Extract the (x, y) coordinate from the center of the cell holding the provided text.  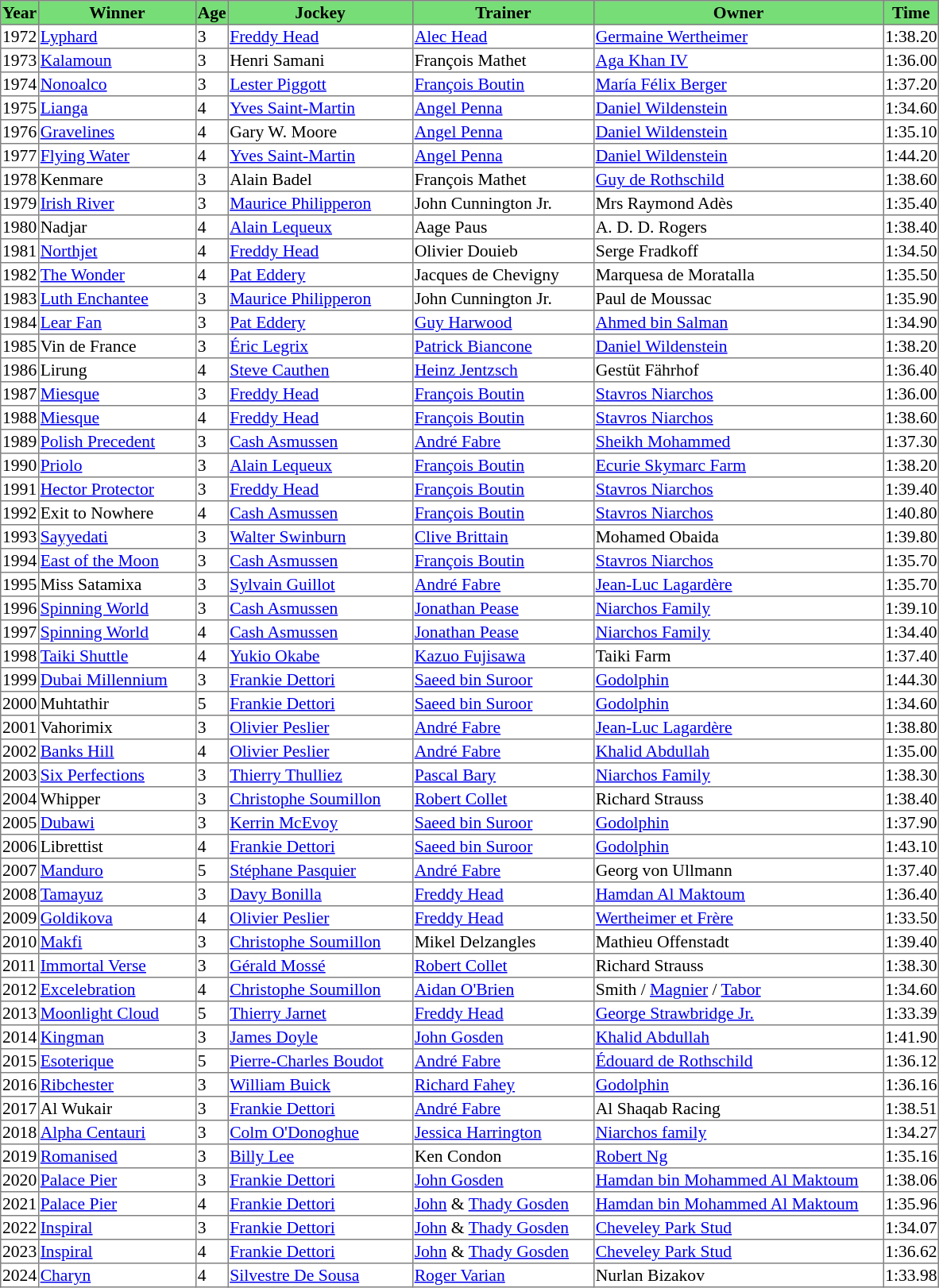
1994 (20, 561)
Kazuo Fujisawa (503, 656)
1985 (20, 346)
2009 (20, 918)
Gary W. Moore (320, 132)
Tamayuz (117, 894)
Mathieu Offenstadt (738, 942)
Trainer (503, 13)
Pascal Bary (503, 775)
The Wonder (117, 275)
Guy de Rothschild (738, 179)
1990 (20, 465)
1:37.30 (911, 442)
1977 (20, 156)
1975 (20, 108)
2006 (20, 846)
Year (20, 13)
1989 (20, 442)
Polish Precedent (117, 442)
2003 (20, 775)
1982 (20, 275)
Dubawi (117, 823)
1:34.90 (911, 322)
Davy Bonilla (320, 894)
2019 (20, 1156)
Alec Head (503, 37)
Esoterique (117, 1061)
1:34.27 (911, 1132)
Éric Legrix (320, 346)
Lianga (117, 108)
2018 (20, 1132)
Georg von Ullmann (738, 870)
Charyn (117, 1275)
Makfi (117, 942)
1:34.40 (911, 632)
1:34.07 (911, 1228)
Lyphard (117, 37)
Hector Protector (117, 489)
Clive Brittain (503, 537)
1:35.16 (911, 1156)
Banks Hill (117, 751)
Roger Varian (503, 1275)
Flying Water (117, 156)
Aidan O'Brien (503, 989)
Priolo (117, 465)
Richard Fahey (503, 1085)
2014 (20, 1037)
1:36.16 (911, 1085)
George Strawbridge Jr. (738, 1013)
Miss Satamixa (117, 584)
Muhtathir (117, 704)
2007 (20, 870)
1995 (20, 584)
Thierry Thulliez (320, 775)
1:33.39 (911, 1013)
Al Shaqab Racing (738, 1109)
1:40.80 (911, 513)
1984 (20, 322)
Édouard de Rothschild (738, 1061)
1988 (20, 418)
1:35.96 (911, 1204)
Lear Fan (117, 322)
Stéphane Pasquier (320, 870)
Billy Lee (320, 1156)
Age (211, 13)
1:37.90 (911, 823)
2001 (20, 727)
1:39.10 (911, 608)
Vin de France (117, 346)
1979 (20, 203)
Lirung (117, 370)
1:44.20 (911, 156)
1:36.12 (911, 1061)
Yukio Okabe (320, 656)
James Doyle (320, 1037)
Kerrin McEvoy (320, 823)
1:35.50 (911, 275)
1998 (20, 656)
Gravelines (117, 132)
2010 (20, 942)
Taiki Farm (738, 656)
1980 (20, 227)
William Buick (320, 1085)
2016 (20, 1085)
Sayyedati (117, 537)
Jockey (320, 13)
Hamdan Al Maktoum (738, 894)
María Félix Berger (738, 84)
Sylvain Guillot (320, 584)
Jacques de Chevigny (503, 275)
Manduro (117, 870)
1:34.50 (911, 251)
Niarchos family (738, 1132)
Kalamoun (117, 60)
2005 (20, 823)
Exit to Nowhere (117, 513)
1:44.30 (911, 680)
2023 (20, 1251)
1:33.50 (911, 918)
1993 (20, 537)
Aga Khan IV (738, 60)
Ribchester (117, 1085)
1973 (20, 60)
Olivier Douieb (503, 251)
Goldikova (117, 918)
Al Wukair (117, 1109)
1996 (20, 608)
2004 (20, 799)
Ken Condon (503, 1156)
East of the Moon (117, 561)
1991 (20, 489)
1:41.90 (911, 1037)
2017 (20, 1109)
Thierry Jarnet (320, 1013)
Vahorimix (117, 727)
Librettist (117, 846)
Nonoalco (117, 84)
Colm O'Donoghue (320, 1132)
Nurlan Bizakov (738, 1275)
Marquesa de Moratalla (738, 275)
2021 (20, 1204)
Irish River (117, 203)
1978 (20, 179)
1997 (20, 632)
1:35.40 (911, 203)
1976 (20, 132)
Henri Samani (320, 60)
Guy Harwood (503, 322)
Serge Fradkoff (738, 251)
2008 (20, 894)
2024 (20, 1275)
1:38.80 (911, 727)
1981 (20, 251)
Kenmare (117, 179)
Taiki Shuttle (117, 656)
1986 (20, 370)
1974 (20, 84)
Northjet (117, 251)
1:35.00 (911, 751)
2012 (20, 989)
Pierre-Charles Boudot (320, 1061)
Immortal Verse (117, 966)
Gestüt Fährhof (738, 370)
Luth Enchantee (117, 299)
Robert Ng (738, 1156)
2022 (20, 1228)
1:36.62 (911, 1251)
Time (911, 13)
1992 (20, 513)
Mikel Delzangles (503, 942)
1:37.20 (911, 84)
Lester Piggott (320, 84)
1:39.80 (911, 537)
A. D. D. Rogers (738, 227)
Mohamed Obaida (738, 537)
2000 (20, 704)
Excelebration (117, 989)
1:33.98 (911, 1275)
1999 (20, 680)
Steve Cauthen (320, 370)
Six Perfections (117, 775)
2011 (20, 966)
1987 (20, 394)
Whipper (117, 799)
Smith / Magnier / Tabor (738, 989)
Germaine Wertheimer (738, 37)
Owner (738, 13)
1983 (20, 299)
1:43.10 (911, 846)
Nadjar (117, 227)
1:38.06 (911, 1180)
Ecurie Skymarc Farm (738, 465)
Romanised (117, 1156)
Winner (117, 13)
2002 (20, 751)
Patrick Biancone (503, 346)
Sheikh Mohammed (738, 442)
Alpha Centauri (117, 1132)
Ahmed bin Salman (738, 322)
Silvestre De Sousa (320, 1275)
Wertheimer et Frère (738, 918)
Alain Badel (320, 179)
Jessica Harrington (503, 1132)
1972 (20, 37)
2015 (20, 1061)
1:38.51 (911, 1109)
1:35.90 (911, 299)
Gérald Mossé (320, 966)
Kingman (117, 1037)
Dubai Millennium (117, 680)
Mrs Raymond Adès (738, 203)
Heinz Jentzsch (503, 370)
Moonlight Cloud (117, 1013)
Aage Paus (503, 227)
1:35.10 (911, 132)
Paul de Moussac (738, 299)
2020 (20, 1180)
2013 (20, 1013)
Walter Swinburn (320, 537)
